Scan for the cell matching the given text and deliver its [x, y] coordinate at center. 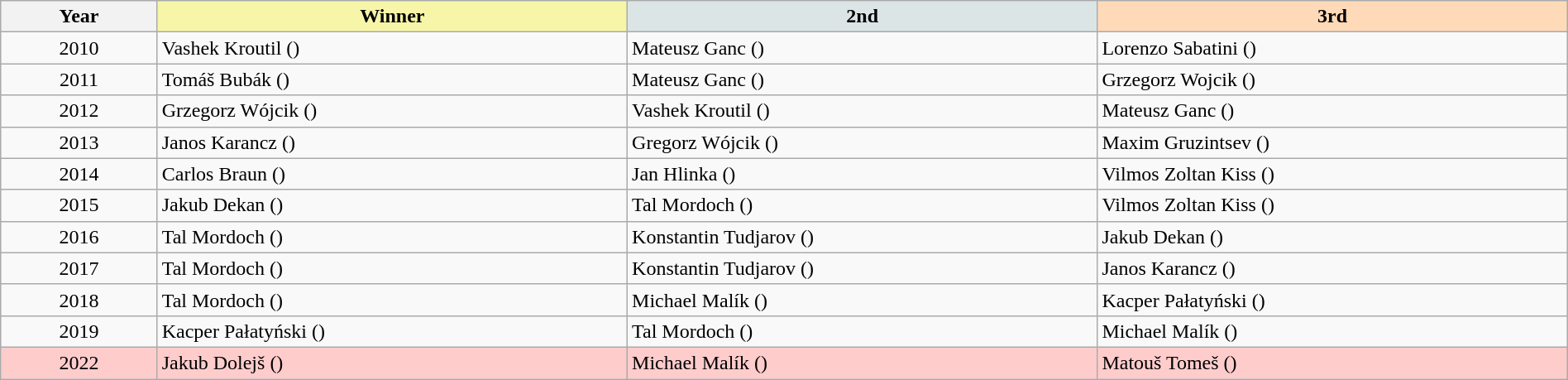
2016 [79, 237]
2018 [79, 300]
3rd [1332, 17]
Tomáš Bubák () [392, 79]
2nd [863, 17]
Jakub Dolejš () [392, 363]
2022 [79, 363]
2019 [79, 331]
Year [79, 17]
Gregorz Wójcik () [863, 142]
2014 [79, 174]
2010 [79, 48]
2012 [79, 111]
Grzegorz Wójcik () [392, 111]
2015 [79, 205]
Maxim Gruzintsev () [1332, 142]
Grzegorz Wojcik () [1332, 79]
Jan Hlinka () [863, 174]
2013 [79, 142]
Matouš Tomeš () [1332, 363]
Winner [392, 17]
2011 [79, 79]
2017 [79, 268]
Carlos Braun () [392, 174]
Lorenzo Sabatini () [1332, 48]
